Output the (x, y) coordinate of the center of the cell containing the given text.  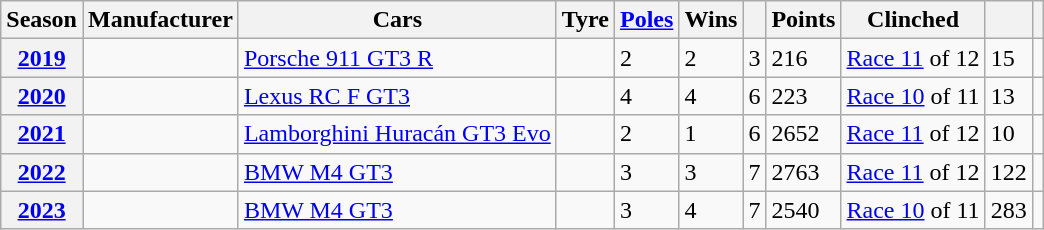
Lamborghini Huracán GT3 Evo (397, 134)
Season (42, 20)
283 (1008, 210)
2023 (42, 210)
2020 (42, 96)
Wins (711, 20)
Cars (397, 20)
Lexus RC F GT3 (397, 96)
2019 (42, 58)
Points (804, 20)
2763 (804, 172)
Tyre (585, 20)
2540 (804, 210)
223 (804, 96)
2652 (804, 134)
2021 (42, 134)
1 (711, 134)
Manufacturer (160, 20)
Porsche 911 GT3 R (397, 58)
Clinched (913, 20)
13 (1008, 96)
10 (1008, 134)
122 (1008, 172)
Poles (646, 20)
15 (1008, 58)
216 (804, 58)
2022 (42, 172)
